Detect which cell encompasses the target text, then output its [X, Y] center coordinate. 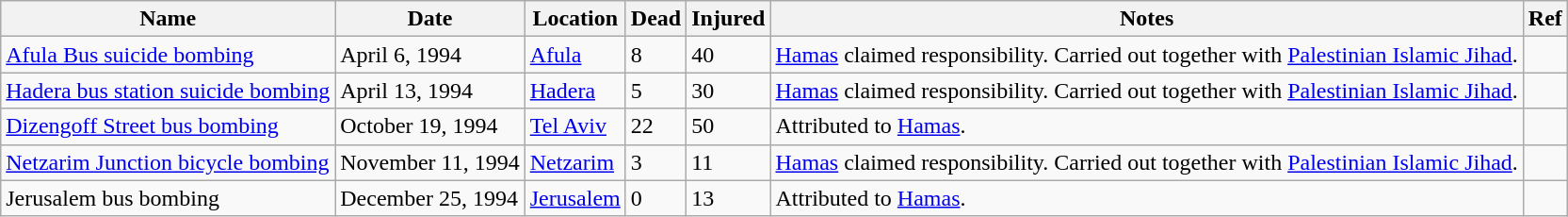
11 [729, 162]
Location [574, 19]
April 6, 1994 [429, 55]
Tel Aviv [574, 126]
October 19, 1994 [429, 126]
5 [655, 91]
December 25, 1994 [429, 198]
8 [655, 55]
Jerusalem bus bombing [168, 198]
April 13, 1994 [429, 91]
Jerusalem [574, 198]
Hadera [574, 91]
30 [729, 91]
Dizengoff Street bus bombing [168, 126]
Name [168, 19]
Dead [655, 19]
Hadera bus station suicide bombing [168, 91]
50 [729, 126]
November 11, 1994 [429, 162]
Netzarim [574, 162]
Netzarim Junction bicycle bombing [168, 162]
0 [655, 198]
Date [429, 19]
13 [729, 198]
Afula Bus suicide bombing [168, 55]
22 [655, 126]
40 [729, 55]
3 [655, 162]
Notes [1147, 19]
Injured [729, 19]
Ref [1544, 19]
Afula [574, 55]
